Capture the cell that displays the provided text and extract its [x, y] central coordinate. 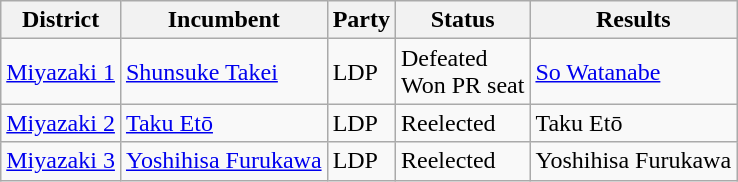
Shunsuke Takei [224, 72]
Party [361, 20]
Miyazaki 1 [61, 72]
Results [634, 20]
DefeatedWon PR seat [462, 72]
Miyazaki 2 [61, 123]
So Watanabe [634, 72]
Status [462, 20]
District [61, 20]
Miyazaki 3 [61, 161]
Incumbent [224, 20]
